Find where the given text appears and provide that cell's center as (x, y) coordinate. 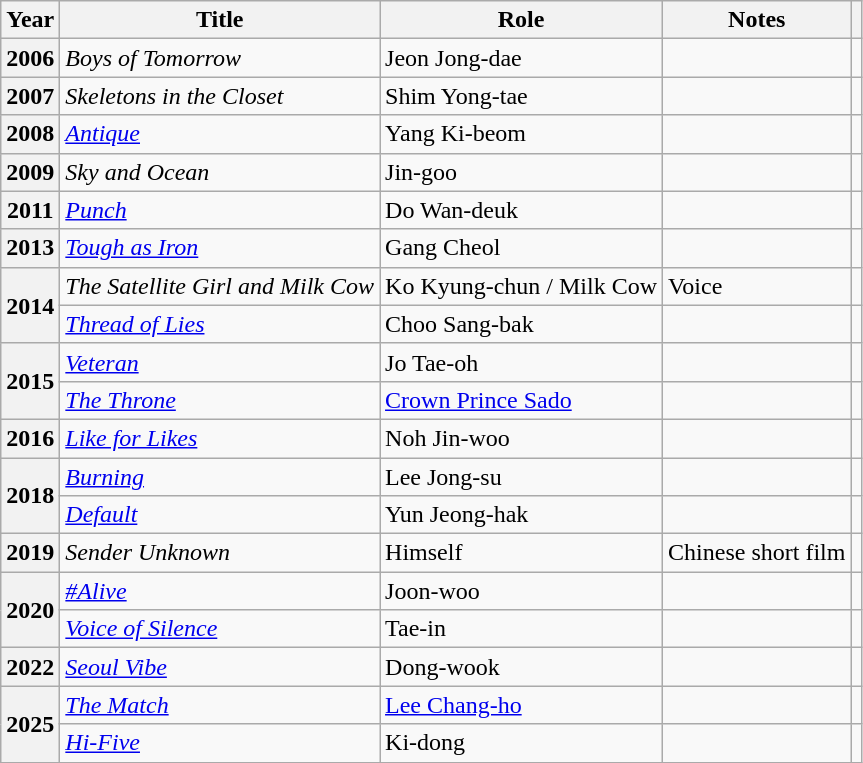
Burning (220, 477)
Like for Likes (220, 438)
2013 (30, 248)
Yun Jeong-hak (522, 515)
Year (30, 20)
Punch (220, 210)
Jin-goo (522, 172)
Joon-woo (522, 591)
Tae-in (522, 629)
Tough as Iron (220, 248)
Veteran (220, 362)
2019 (30, 553)
Jo Tae-oh (522, 362)
Seoul Vibe (220, 667)
The Satellite Girl and Milk Cow (220, 286)
2008 (30, 134)
Gang Cheol (522, 248)
Ki-dong (522, 743)
2020 (30, 610)
Choo Sang-bak (522, 324)
Yang Ki-beom (522, 134)
#Alive (220, 591)
Default (220, 515)
Skeletons in the Closet (220, 96)
Do Wan-deuk (522, 210)
Ko Kyung-chun / Milk Cow (522, 286)
Voice of Silence (220, 629)
Noh Jin-woo (522, 438)
2007 (30, 96)
2011 (30, 210)
2025 (30, 724)
Lee Chang-ho (522, 705)
2018 (30, 496)
Shim Yong-tae (522, 96)
Crown Prince Sado (522, 400)
Lee Jong-su (522, 477)
Antique (220, 134)
Role (522, 20)
Thread of Lies (220, 324)
2006 (30, 58)
Boys of Tomorrow (220, 58)
Hi-Five (220, 743)
Title (220, 20)
Sender Unknown (220, 553)
Chinese short film (757, 553)
2014 (30, 305)
2016 (30, 438)
Jeon Jong-dae (522, 58)
The Match (220, 705)
Sky and Ocean (220, 172)
Dong-wook (522, 667)
Himself (522, 553)
2009 (30, 172)
Notes (757, 20)
2015 (30, 381)
The Throne (220, 400)
2022 (30, 667)
Voice (757, 286)
